From the cell containing the given text, extract its center point as [x, y] coordinate. 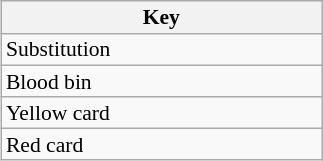
Substitution [162, 49]
Red card [162, 144]
Blood bin [162, 81]
Key [162, 17]
Yellow card [162, 112]
